Locate the cell with the specified text and output its [x, y] center coordinate. 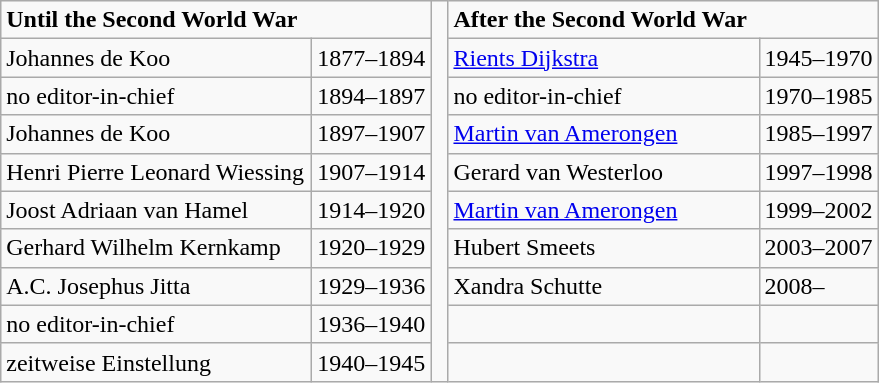
1945–1970 [818, 58]
Hubert Smeets [604, 248]
Until the Second World War [216, 20]
1920–1929 [372, 248]
1936–1940 [372, 324]
Joost Adriaan van Hamel [156, 210]
1929–1936 [372, 286]
1897–1907 [372, 134]
Gerard van Westerloo [604, 172]
2003–2007 [818, 248]
1894–1897 [372, 96]
Gerhard Wilhelm Kernkamp [156, 248]
1907–1914 [372, 172]
zeitweise Einstellung [156, 362]
Henri Pierre Leonard Wiessing [156, 172]
A.C. Josephus Jitta [156, 286]
1999–2002 [818, 210]
Rients Dijkstra [604, 58]
Xandra Schutte [604, 286]
1985–1997 [818, 134]
1997–1998 [818, 172]
1940–1945 [372, 362]
1970–1985 [818, 96]
1914–1920 [372, 210]
After the Second World War [663, 20]
2008– [818, 286]
1877–1894 [372, 58]
